Identify which cell holds the provided text, then report its (x, y) central coordinate. 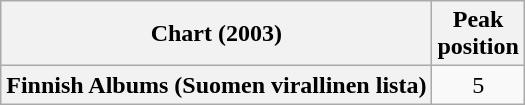
Chart (2003) (216, 34)
5 (478, 85)
Finnish Albums (Suomen virallinen lista) (216, 85)
Peakposition (478, 34)
